Locate the cell with the specified text and output its (X, Y) center coordinate. 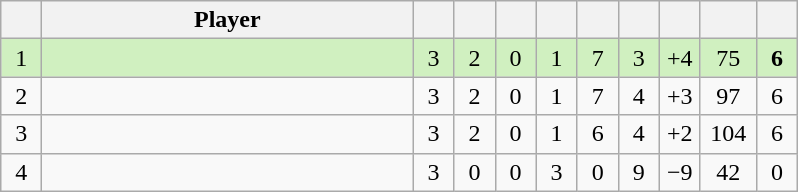
97 (728, 96)
Player (228, 20)
+2 (680, 134)
42 (728, 172)
75 (728, 58)
104 (728, 134)
−9 (680, 172)
+3 (680, 96)
+4 (680, 58)
9 (638, 172)
